For the text-containing cell, return its midpoint in (x, y) coordinate format. 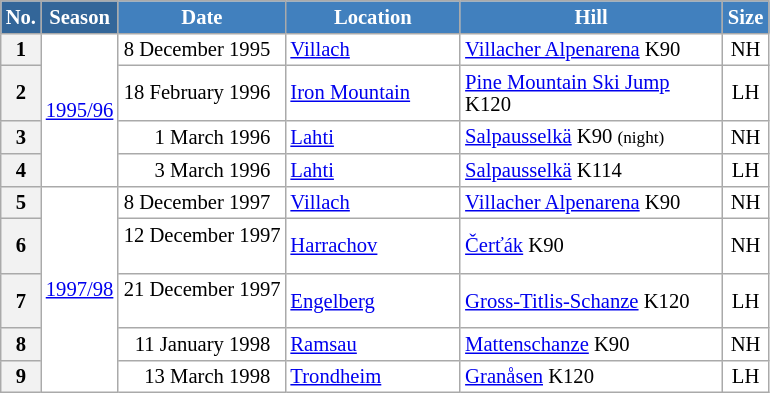
2 (21, 92)
3 March 1996 (202, 170)
1997/98 (80, 289)
Pine Mountain Ski Jump K120 (591, 92)
Granåsen K120 (591, 376)
8 December 1997 (202, 202)
Iron Mountain (372, 92)
3 (21, 137)
Mattenschanze K90 (591, 344)
12 December 1997 (202, 246)
4 (21, 170)
11 January 1998 (202, 344)
Salpausselkä K90 (night) (591, 137)
6 (21, 246)
1995/96 (80, 110)
Trondheim (372, 376)
1 (21, 49)
8 December 1995 (202, 49)
Čerťák K90 (591, 246)
7 (21, 300)
18 February 1996 (202, 92)
Location (372, 16)
5 (21, 202)
Harrachov (372, 246)
Size (746, 16)
Ramsau (372, 344)
Gross-Titlis-Schanze K120 (591, 300)
21 December 1997 (202, 300)
Season (80, 16)
8 (21, 344)
13 March 1998 (202, 376)
Hill (591, 16)
No. (21, 16)
1 March 1996 (202, 137)
Engelberg (372, 300)
Salpausselkä K114 (591, 170)
9 (21, 376)
Date (202, 16)
